Return [X, Y] of the center of cell containing provided text 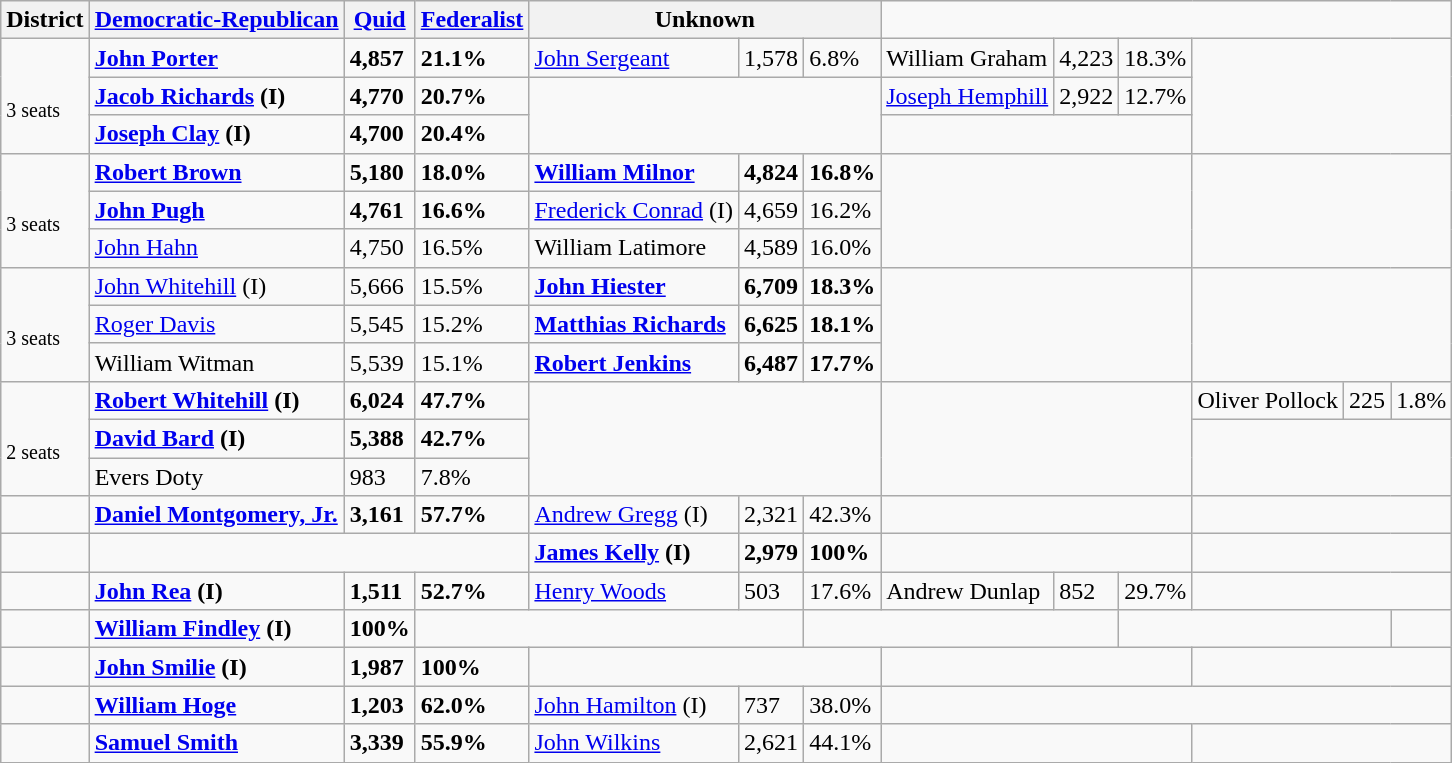
John Smilie (I) [216, 667]
Frederick Conrad (I) [634, 210]
55.9% [472, 743]
2,621 [772, 743]
John Porter [216, 58]
16.8% [842, 172]
1,203 [380, 705]
5,666 [380, 286]
1.8% [1422, 400]
62.0% [472, 705]
Robert Whitehill (I) [216, 400]
John Wilkins [634, 743]
852 [1086, 591]
5,545 [380, 324]
2,979 [772, 553]
John Hiester [634, 286]
17.7% [842, 362]
57.7% [472, 515]
Daniel Montgomery, Jr. [216, 515]
Democratic-Republican [216, 20]
Andrew Dunlap [968, 591]
15.2% [472, 324]
Andrew Gregg (I) [634, 515]
47.7% [472, 400]
Samuel Smith [216, 743]
Federalist [472, 20]
12.7% [1156, 96]
John Hamilton (I) [634, 705]
6.8% [842, 58]
15.1% [472, 362]
3,161 [380, 515]
2 seats [45, 438]
John Hahn [216, 248]
4,589 [772, 248]
Joseph Hemphill [968, 96]
4,761 [380, 210]
5,388 [380, 438]
4,750 [380, 248]
2,922 [1086, 96]
6,487 [772, 362]
William Milnor [634, 172]
John Rea (I) [216, 591]
15.5% [472, 286]
44.1% [842, 743]
John Sergeant [634, 58]
16.5% [472, 248]
737 [772, 705]
Evers Doty [216, 477]
Roger Davis [216, 324]
20.4% [472, 134]
5,539 [380, 362]
Henry Woods [634, 591]
52.7% [472, 591]
38.0% [842, 705]
18.0% [472, 172]
21.1% [472, 58]
William Findley (I) [216, 629]
Oliver Pollock [1268, 400]
42.7% [472, 438]
4,824 [772, 172]
6,625 [772, 324]
Jacob Richards (I) [216, 96]
John Whitehill (I) [216, 286]
17.6% [842, 591]
2,321 [772, 515]
503 [772, 591]
Quid [380, 20]
District [45, 20]
20.7% [472, 96]
James Kelly (I) [634, 553]
David Bard (I) [216, 438]
4,770 [380, 96]
William Latimore [634, 248]
5,180 [380, 172]
William Graham [968, 58]
7.8% [472, 477]
6,024 [380, 400]
Unknown [705, 20]
1,578 [772, 58]
3,339 [380, 743]
4,223 [1086, 58]
William Witman [216, 362]
John Pugh [216, 210]
1,987 [380, 667]
Robert Brown [216, 172]
16.6% [472, 210]
4,659 [772, 210]
225 [1368, 400]
18.1% [842, 324]
1,511 [380, 591]
29.7% [1156, 591]
16.2% [842, 210]
4,857 [380, 58]
William Hoge [216, 705]
42.3% [842, 515]
4,700 [380, 134]
16.0% [842, 248]
Matthias Richards [634, 324]
Joseph Clay (I) [216, 134]
6,709 [772, 286]
983 [380, 477]
Robert Jenkins [634, 362]
